From the cell containing the given text, extract its center point as (x, y) coordinate. 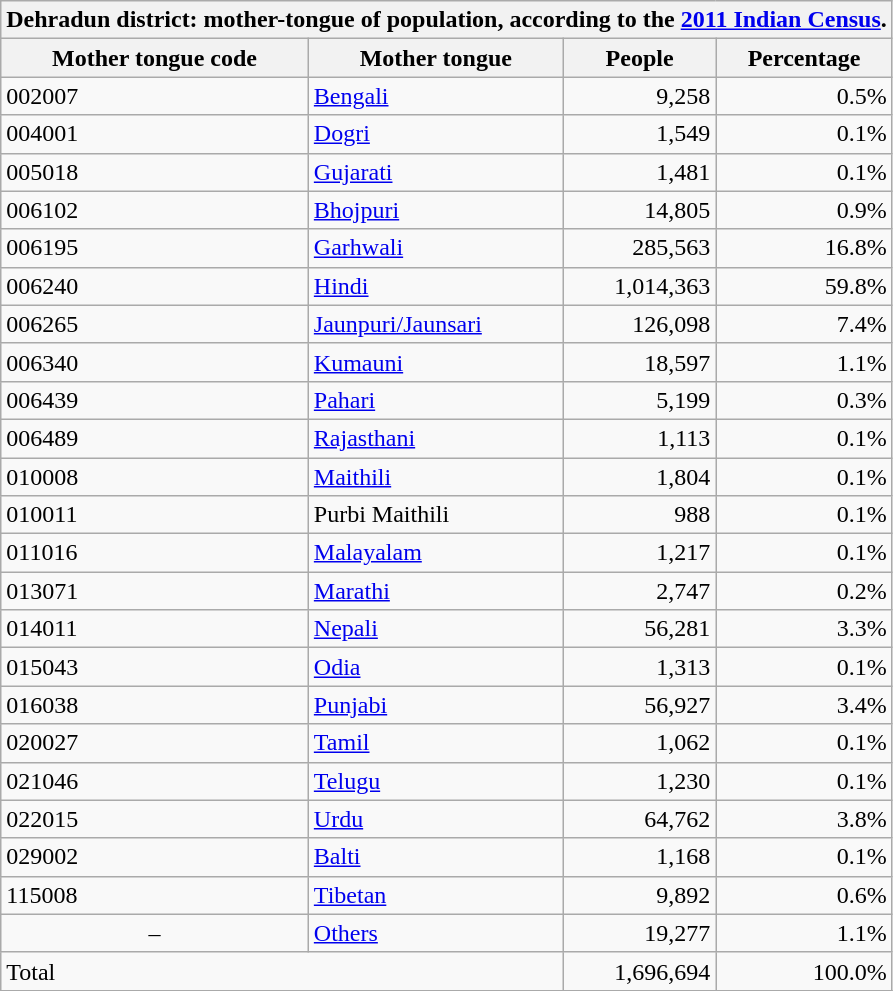
16.8% (804, 248)
Mother tongue code (155, 58)
006489 (155, 438)
59.8% (804, 286)
1,804 (639, 477)
0.2% (804, 591)
029002 (155, 857)
Kumauni (436, 362)
1,217 (639, 553)
Marathi (436, 591)
Balti (436, 857)
3.8% (804, 819)
Dogri (436, 134)
1,230 (639, 781)
1,696,694 (639, 971)
18,597 (639, 362)
3.4% (804, 705)
64,762 (639, 819)
006439 (155, 400)
010008 (155, 477)
1,313 (639, 667)
010011 (155, 515)
– (155, 933)
1,549 (639, 134)
002007 (155, 96)
021046 (155, 781)
3.3% (804, 629)
016038 (155, 705)
Garhwali (436, 248)
Others (436, 933)
Telugu (436, 781)
19,277 (639, 933)
Nepali (436, 629)
56,281 (639, 629)
0.5% (804, 96)
Dehradun district: mother-tongue of population, according to the 2011 Indian Census. (447, 20)
14,805 (639, 210)
9,258 (639, 96)
Hindi (436, 286)
004001 (155, 134)
56,927 (639, 705)
1,168 (639, 857)
011016 (155, 553)
1,062 (639, 743)
7.4% (804, 324)
0.9% (804, 210)
015043 (155, 667)
0.3% (804, 400)
9,892 (639, 895)
100.0% (804, 971)
006340 (155, 362)
Malayalam (436, 553)
022015 (155, 819)
Maithili (436, 477)
006102 (155, 210)
Odia (436, 667)
Pahari (436, 400)
005018 (155, 172)
126,098 (639, 324)
006265 (155, 324)
Mother tongue (436, 58)
Gujarati (436, 172)
Jaunpuri/Jaunsari (436, 324)
0.6% (804, 895)
1,014,363 (639, 286)
115008 (155, 895)
020027 (155, 743)
5,199 (639, 400)
Purbi Maithili (436, 515)
1,481 (639, 172)
Bengali (436, 96)
Tibetan (436, 895)
Percentage (804, 58)
Urdu (436, 819)
Total (282, 971)
Bhojpuri (436, 210)
Tamil (436, 743)
Rajasthani (436, 438)
006240 (155, 286)
285,563 (639, 248)
1,113 (639, 438)
988 (639, 515)
006195 (155, 248)
People (639, 58)
2,747 (639, 591)
013071 (155, 591)
014011 (155, 629)
Punjabi (436, 705)
